Extract the [x, y] coordinate from the center of the cell holding the provided text.  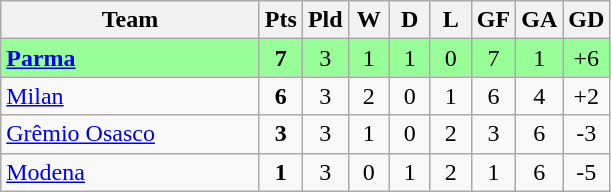
+6 [586, 58]
Grêmio Osasco [130, 134]
GD [586, 20]
Modena [130, 172]
+2 [586, 96]
Milan [130, 96]
GA [540, 20]
Parma [130, 58]
D [410, 20]
W [368, 20]
-3 [586, 134]
Team [130, 20]
GF [493, 20]
4 [540, 96]
Pld [325, 20]
Pts [280, 20]
-5 [586, 172]
L [450, 20]
